Return the [x, y] coordinate for the center point of the cell that contains the specified text.  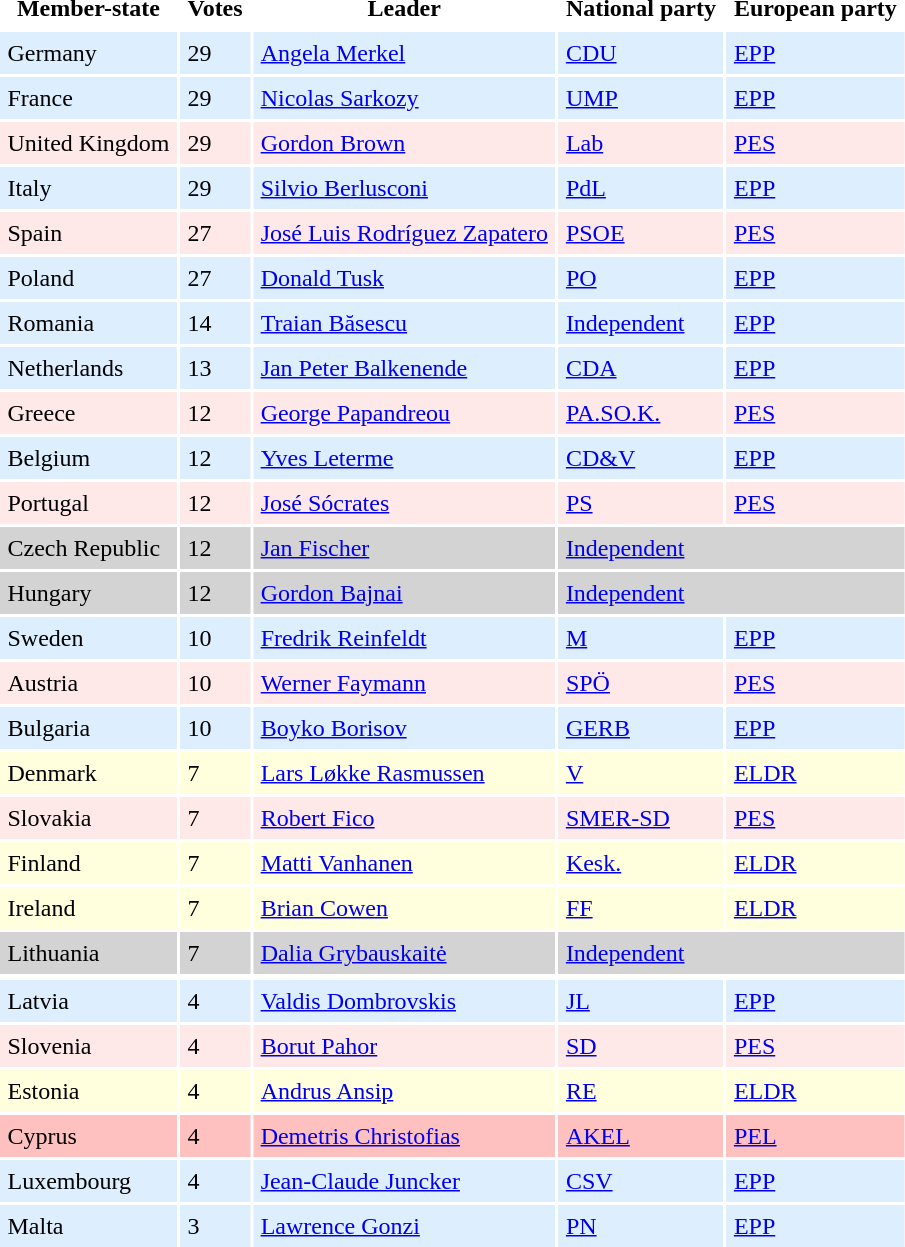
Jan Peter Balkenende [404, 368]
Latvia [88, 1001]
Traian Băsescu [404, 323]
Hungary [88, 593]
Silvio Berlusconi [404, 188]
PdL [640, 188]
Angela Merkel [404, 53]
Finland [88, 863]
Gordon Brown [404, 143]
Malta [88, 1226]
GERB [640, 728]
PEL [815, 1136]
Werner Faymann [404, 683]
Yves Leterme [404, 458]
Bulgaria [88, 728]
George Papandreou [404, 413]
PO [640, 278]
Matti Vanhanen [404, 863]
PSOE [640, 233]
Slovakia [88, 818]
Lawrence Gonzi [404, 1226]
PN [640, 1226]
AKEL [640, 1136]
José Luis Rodríguez Zapatero [404, 233]
Germany [88, 53]
Romania [88, 323]
3 [215, 1226]
Sweden [88, 638]
Borut Pahor [404, 1046]
Andrus Ansip [404, 1091]
Jan Fischer [404, 548]
Brian Cowen [404, 908]
Italy [88, 188]
PS [640, 503]
V [640, 773]
Poland [88, 278]
Slovenia [88, 1046]
Donald Tusk [404, 278]
Czech Republic [88, 548]
M [640, 638]
SMER-SD [640, 818]
Jean-Claude Juncker [404, 1181]
United Kingdom [88, 143]
Spain [88, 233]
Ireland [88, 908]
SPÖ [640, 683]
Belgium [88, 458]
RE [640, 1091]
Demetris Christofias [404, 1136]
Boyko Borisov [404, 728]
Fredrik Reinfeldt [404, 638]
Luxembourg [88, 1181]
JL [640, 1001]
Cyprus [88, 1136]
Gordon Bajnai [404, 593]
14 [215, 323]
Dalia Grybauskaitė [404, 953]
UMP [640, 98]
CDA [640, 368]
SD [640, 1046]
Denmark [88, 773]
Valdis Dombrovskis [404, 1001]
CD&V [640, 458]
José Sócrates [404, 503]
Robert Fico [404, 818]
Netherlands [88, 368]
Nicolas Sarkozy [404, 98]
Estonia [88, 1091]
Lab [640, 143]
Austria [88, 683]
Kesk. [640, 863]
Lars Løkke Rasmussen [404, 773]
France [88, 98]
CSV [640, 1181]
Greece [88, 413]
CDU [640, 53]
Lithuania [88, 953]
Portugal [88, 503]
FF [640, 908]
PA.SO.K. [640, 413]
13 [215, 368]
